Detect which cell encompasses the target text, then output its (x, y) center coordinate. 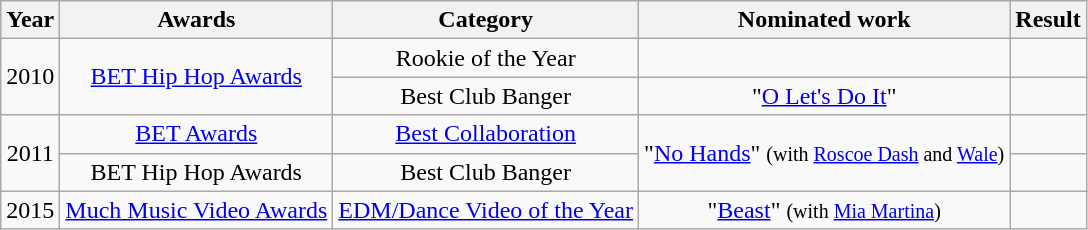
Much Music Video Awards (196, 210)
Nominated work (824, 20)
Result (1048, 20)
Rookie of the Year (486, 58)
Awards (196, 20)
"No Hands" (with Roscoe Dash and Wale) (824, 153)
2015 (30, 210)
EDM/Dance Video of the Year (486, 210)
BET Awards (196, 134)
"Beast" (with Mia Martina) (824, 210)
Category (486, 20)
2011 (30, 153)
Year (30, 20)
Best Collaboration (486, 134)
"O Let's Do It" (824, 96)
2010 (30, 77)
